Return the (x, y) coordinate for the center point of the cell that contains the specified text.  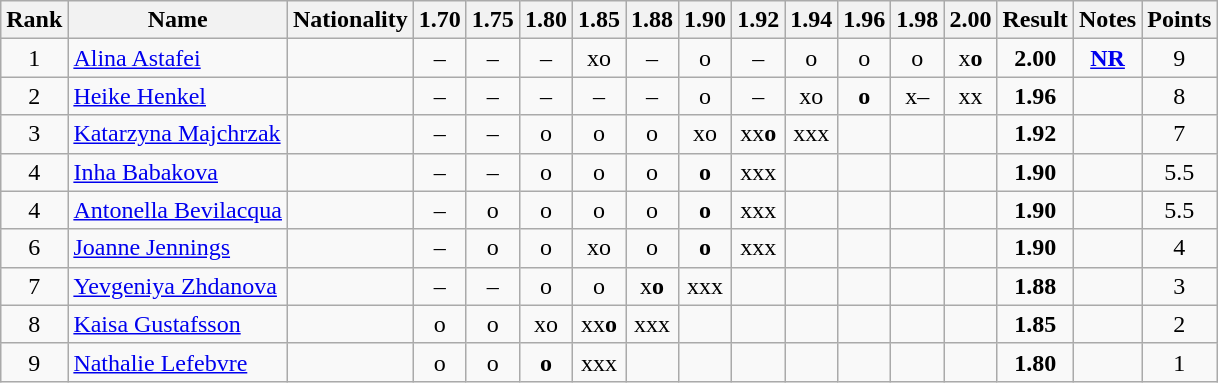
Katarzyna Majchrzak (178, 134)
Result (1035, 20)
NR (1107, 58)
1.98 (918, 20)
Nationality (351, 20)
Alina Astafei (178, 58)
6 (34, 248)
x– (918, 96)
Nathalie Lefebvre (178, 362)
1.94 (812, 20)
Notes (1107, 20)
Heike Henkel (178, 96)
1.70 (440, 20)
Joanne Jennings (178, 248)
Points (1180, 20)
Yevgeniya Zhdanova (178, 286)
1.75 (492, 20)
xx (970, 96)
Inha Babakova (178, 172)
Rank (34, 20)
Name (178, 20)
Kaisa Gustafsson (178, 324)
Antonella Bevilacqua (178, 210)
